Capture the cell that displays the provided text and extract its [X, Y] central coordinate. 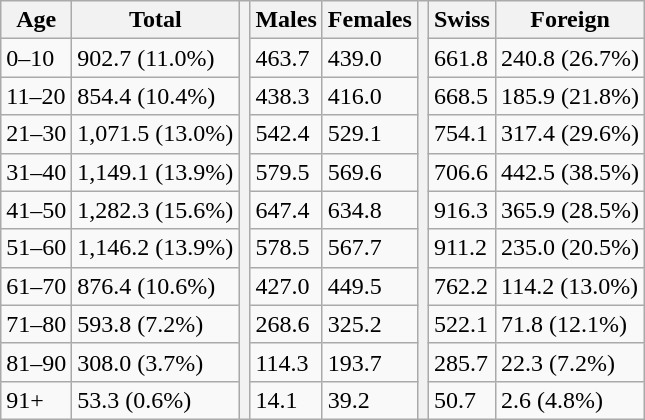
569.6 [370, 172]
2.6 (4.8%) [570, 400]
14.1 [286, 400]
53.3 (0.6%) [156, 400]
91+ [36, 400]
578.5 [286, 248]
Females [370, 20]
11–20 [36, 96]
463.7 [286, 58]
185.9 (21.8%) [570, 96]
50.7 [462, 400]
0–10 [36, 58]
39.2 [370, 400]
114.3 [286, 362]
567.7 [370, 248]
706.6 [462, 172]
522.1 [462, 324]
902.7 (11.0%) [156, 58]
916.3 [462, 210]
854.4 (10.4%) [156, 96]
Foreign [570, 20]
579.5 [286, 172]
61–70 [36, 286]
285.7 [462, 362]
235.0 (20.5%) [570, 248]
542.4 [286, 134]
31–40 [36, 172]
647.4 [286, 210]
529.1 [370, 134]
1,146.2 (13.9%) [156, 248]
Males [286, 20]
Age [36, 20]
1,282.3 (15.6%) [156, 210]
442.5 (38.5%) [570, 172]
876.4 (10.6%) [156, 286]
193.7 [370, 362]
114.2 (13.0%) [570, 286]
240.8 (26.7%) [570, 58]
51–60 [36, 248]
439.0 [370, 58]
668.5 [462, 96]
661.8 [462, 58]
416.0 [370, 96]
21–30 [36, 134]
634.8 [370, 210]
Total [156, 20]
308.0 (3.7%) [156, 362]
1,149.1 (13.9%) [156, 172]
41–50 [36, 210]
325.2 [370, 324]
365.9 (28.5%) [570, 210]
449.5 [370, 286]
593.8 (7.2%) [156, 324]
22.3 (7.2%) [570, 362]
427.0 [286, 286]
1,071.5 (13.0%) [156, 134]
Swiss [462, 20]
317.4 (29.6%) [570, 134]
71–80 [36, 324]
81–90 [36, 362]
268.6 [286, 324]
911.2 [462, 248]
762.2 [462, 286]
438.3 [286, 96]
754.1 [462, 134]
71.8 (12.1%) [570, 324]
